Output the [x, y] coordinate of the center of the cell containing the given text.  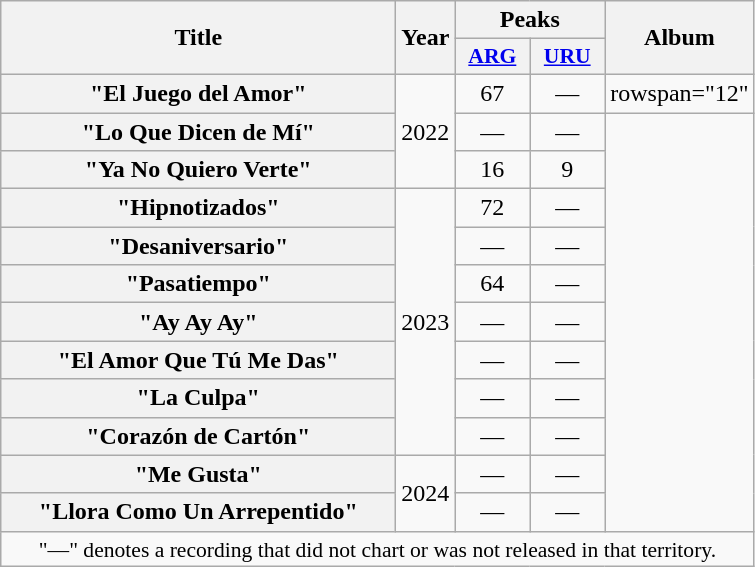
"Llora Como Un Arrepentido" [198, 512]
"La Culpa" [198, 398]
"Ya No Quiero Verte" [198, 170]
"Hipnotizados" [198, 208]
rowspan="12" [680, 93]
2024 [426, 493]
"Ay Ay Ay" [198, 322]
"Pasatiempo" [198, 284]
2023 [426, 322]
Title [198, 38]
"Me Gusta" [198, 474]
67 [492, 93]
Year [426, 38]
"El Juego del Amor" [198, 93]
9 [568, 170]
72 [492, 208]
ARG [492, 57]
"—" denotes a recording that did not chart or was not released in that territory. [378, 549]
Peaks [530, 20]
"Lo Que Dicen de Mí" [198, 131]
64 [492, 284]
2022 [426, 131]
16 [492, 170]
"El Amor Que Tú Me Das" [198, 360]
Album [680, 38]
"Corazón de Cartón" [198, 436]
"Desaniversario" [198, 246]
URU [568, 57]
